Output the [X, Y] coordinate of the center of the cell containing the given text.  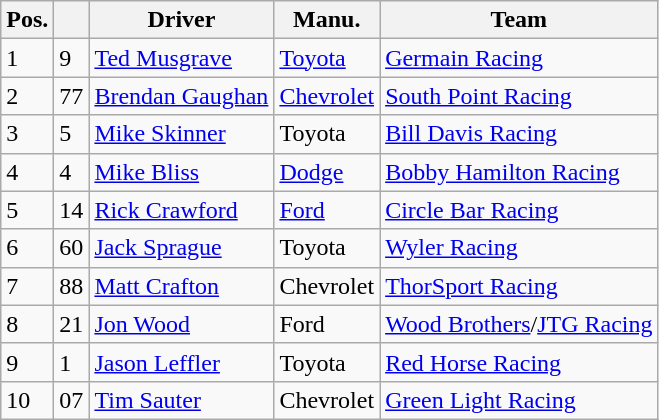
Bill Davis Racing [519, 134]
Tim Sauter [182, 400]
Manu. [327, 20]
7 [28, 286]
6 [28, 248]
Pos. [28, 20]
Jason Leffler [182, 362]
Team [519, 20]
Wood Brothers/JTG Racing [519, 324]
Wyler Racing [519, 248]
Jon Wood [182, 324]
Germain Racing [519, 58]
Mike Bliss [182, 172]
Driver [182, 20]
88 [72, 286]
ThorSport Racing [519, 286]
77 [72, 96]
2 [28, 96]
Green Light Racing [519, 400]
Jack Sprague [182, 248]
Matt Crafton [182, 286]
Dodge [327, 172]
8 [28, 324]
Brendan Gaughan [182, 96]
Mike Skinner [182, 134]
Bobby Hamilton Racing [519, 172]
Ted Musgrave [182, 58]
Rick Crawford [182, 210]
Red Horse Racing [519, 362]
10 [28, 400]
14 [72, 210]
Circle Bar Racing [519, 210]
3 [28, 134]
21 [72, 324]
60 [72, 248]
South Point Racing [519, 96]
07 [72, 400]
